Return the (X, Y) coordinate for the center point of the cell that contains the specified text.  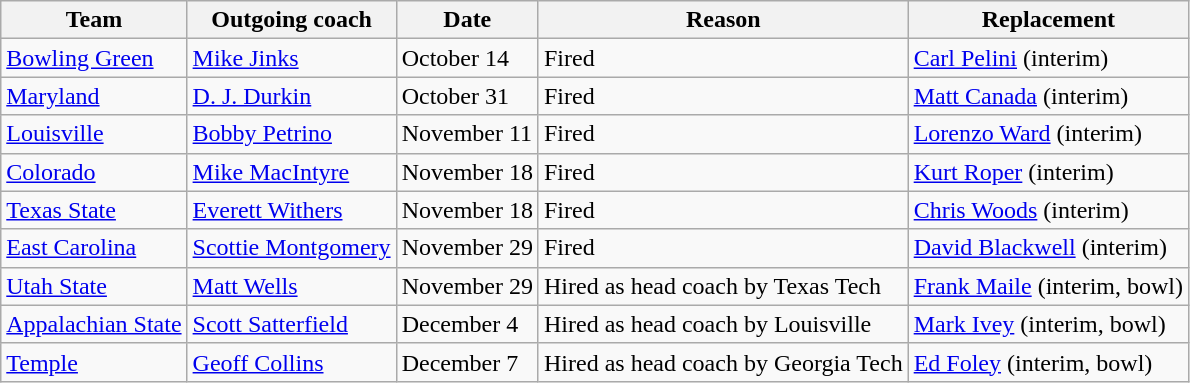
Chris Woods (interim) (1048, 210)
Temple (94, 362)
Team (94, 20)
Hired as head coach by Texas Tech (723, 286)
November 11 (467, 134)
Geoff Collins (292, 362)
Outgoing coach (292, 20)
Date (467, 20)
Maryland (94, 96)
Scott Satterfield (292, 324)
David Blackwell (interim) (1048, 248)
Frank Maile (interim, bowl) (1048, 286)
October 14 (467, 58)
Louisville (94, 134)
Replacement (1048, 20)
December 7 (467, 362)
East Carolina (94, 248)
Mike Jinks (292, 58)
Bobby Petrino (292, 134)
Texas State (94, 210)
Hired as head coach by Georgia Tech (723, 362)
Ed Foley (interim, bowl) (1048, 362)
Kurt Roper (interim) (1048, 172)
Utah State (94, 286)
Matt Canada (interim) (1048, 96)
Mike MacIntyre (292, 172)
Carl Pelini (interim) (1048, 58)
Bowling Green (94, 58)
Reason (723, 20)
October 31 (467, 96)
Mark Ivey (interim, bowl) (1048, 324)
Matt Wells (292, 286)
December 4 (467, 324)
Appalachian State (94, 324)
Hired as head coach by Louisville (723, 324)
Lorenzo Ward (interim) (1048, 134)
Scottie Montgomery (292, 248)
Everett Withers (292, 210)
D. J. Durkin (292, 96)
Colorado (94, 172)
